From the cell containing the given text, extract its center point as [x, y] coordinate. 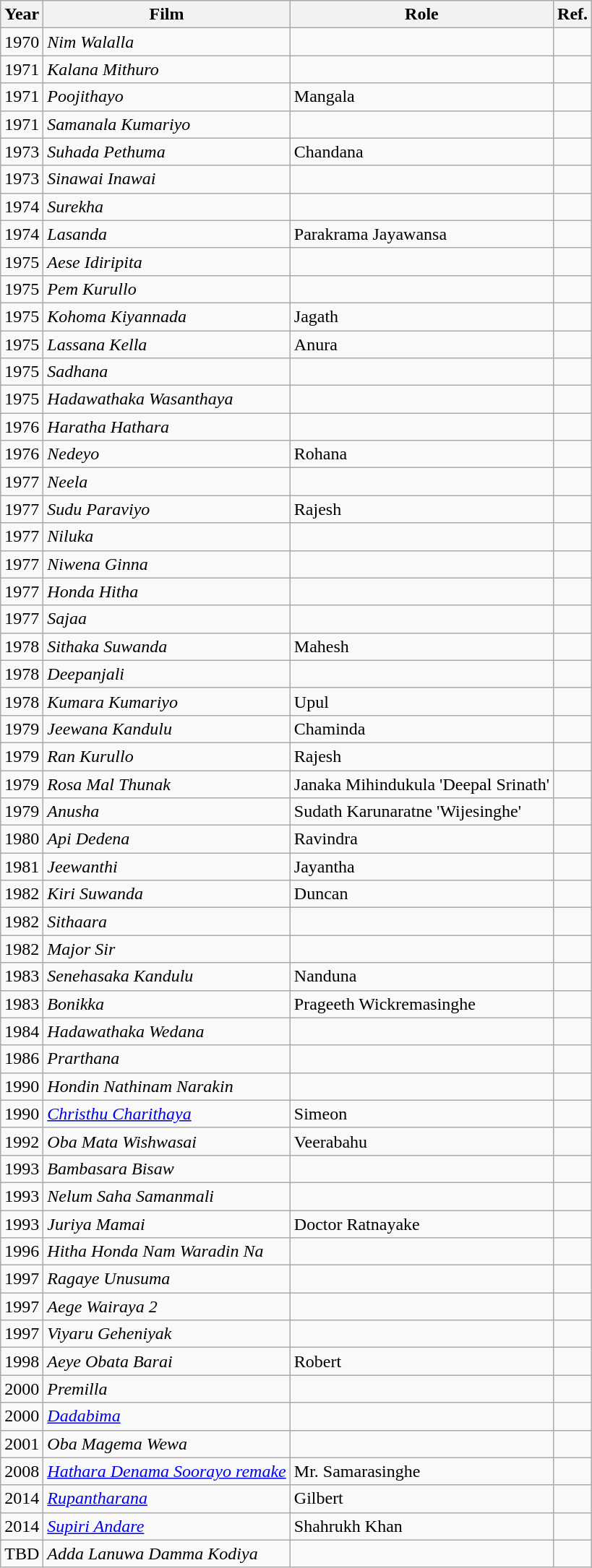
Niluka [166, 537]
Sithaara [166, 922]
Chaminda [421, 729]
Christhu Charithaya [166, 1114]
Nelum Saha Samanmali [166, 1196]
Hathara Denama Soorayo remake [166, 1471]
Prarthana [166, 1059]
1998 [22, 1361]
Juriya Mamai [166, 1224]
Major Sir [166, 949]
Kiri Suwanda [166, 894]
Aese Idiripita [166, 261]
Sinawai Inawai [166, 179]
Rupantharana [166, 1499]
Sithaka Suwanda [166, 646]
Senehasaka Kandulu [166, 976]
Prageeth Wickremasinghe [421, 1004]
Pem Kurullo [166, 289]
Kohoma Kiyannada [166, 316]
Gilbert [421, 1499]
Deepanjali [166, 674]
Mahesh [421, 646]
1992 [22, 1141]
Nedeyo [166, 454]
Adda Lanuwa Damma Kodiya [166, 1554]
Hitha Honda Nam Waradin Na [166, 1252]
Jeewanthi [166, 867]
Simeon [421, 1114]
Rohana [421, 454]
1970 [22, 42]
Parakrama Jayawansa [421, 234]
1980 [22, 839]
2008 [22, 1471]
Sadhana [166, 372]
Nanduna [421, 976]
Ref. [572, 14]
Sudath Karunaratne 'Wijesinghe' [421, 812]
Jeewana Kandulu [166, 729]
Ran Kurullo [166, 756]
Hadawathaka Wedana [166, 1031]
Oba Magema Wewa [166, 1444]
Honda Hitha [166, 592]
Year [22, 14]
1986 [22, 1059]
Shahrukh Khan [421, 1526]
Jagath [421, 316]
Doctor Ratnayake [421, 1224]
Anusha [166, 812]
Ragaye Unusuma [166, 1279]
Mangala [421, 97]
Duncan [421, 894]
Role [421, 14]
Surekha [166, 207]
Premilla [166, 1389]
Sajaa [166, 619]
Upul [421, 701]
Aege Wairaya 2 [166, 1307]
Bambasara Bisaw [166, 1169]
Mr. Samarasinghe [421, 1471]
Haratha Hathara [166, 427]
Chandana [421, 152]
Hondin Nathinam Narakin [166, 1086]
Supiri Andare [166, 1526]
Lassana Kella [166, 345]
Suhada Pethuma [166, 152]
2001 [22, 1444]
Sudu Paraviyo [166, 509]
Anura [421, 345]
Lasanda [166, 234]
Hadawathaka Wasanthaya [166, 399]
Ravindra [421, 839]
Kumara Kumariyo [166, 701]
Veerabahu [421, 1141]
Poojithayo [166, 97]
1984 [22, 1031]
Jayantha [421, 867]
Bonikka [166, 1004]
Nim Walalla [166, 42]
Aeye Obata Barai [166, 1361]
Rosa Mal Thunak [166, 784]
Kalana Mithuro [166, 69]
Dadabima [166, 1416]
Viyaru Geheniyak [166, 1334]
Samanala Kumariyo [166, 124]
TBD [22, 1554]
Robert [421, 1361]
Janaka Mihindukula 'Deepal Srinath' [421, 784]
1996 [22, 1252]
Neela [166, 482]
Film [166, 14]
Niwena Ginna [166, 564]
1981 [22, 867]
Api Dedena [166, 839]
Oba Mata Wishwasai [166, 1141]
